Return the [X, Y] coordinate for the center point of the cell that contains the specified text.  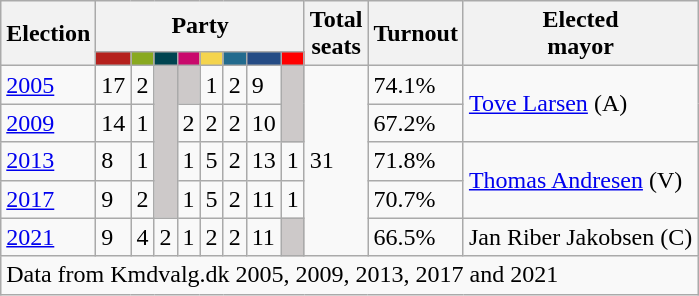
74.1% [416, 85]
13 [264, 161]
Electedmayor [580, 34]
67.2% [416, 123]
31 [336, 161]
Jan Riber Jakobsen (C) [580, 237]
Election [48, 34]
70.7% [416, 199]
2013 [48, 161]
71.8% [416, 161]
Party [200, 26]
Turnout [416, 34]
14 [114, 123]
2021 [48, 237]
66.5% [416, 237]
2009 [48, 123]
2017 [48, 199]
10 [264, 123]
Thomas Andresen (V) [580, 180]
8 [114, 161]
4 [142, 237]
Data from Kmdvalg.dk 2005, 2009, 2013, 2017 and 2021 [350, 275]
Tove Larsen (A) [580, 104]
17 [114, 85]
Totalseats [336, 34]
2005 [48, 85]
